Search for the cell housing the specified text and yield its (x, y) center coordinate. 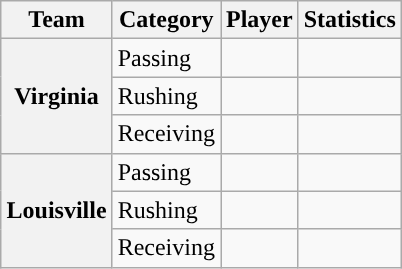
Virginia (56, 96)
Category (166, 20)
Louisville (56, 210)
Statistics (350, 20)
Team (56, 20)
Player (259, 20)
